Provide the (X, Y) coordinate of the cell's center where the given text is located.  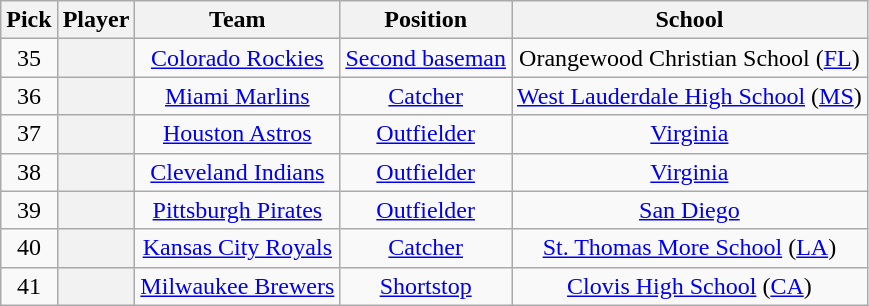
San Diego (690, 210)
Cleveland Indians (238, 172)
Orangewood Christian School (FL) (690, 58)
St. Thomas More School (LA) (690, 248)
Pick (29, 20)
West Lauderdale High School (MS) (690, 96)
41 (29, 286)
38 (29, 172)
40 (29, 248)
Clovis High School (CA) (690, 286)
Position (426, 20)
Second baseman (426, 58)
Player (96, 20)
39 (29, 210)
35 (29, 58)
Shortstop (426, 286)
37 (29, 134)
36 (29, 96)
School (690, 20)
Houston Astros (238, 134)
Kansas City Royals (238, 248)
Milwaukee Brewers (238, 286)
Miami Marlins (238, 96)
Pittsburgh Pirates (238, 210)
Team (238, 20)
Colorado Rockies (238, 58)
